Capture the cell that displays the provided text and extract its [x, y] central coordinate. 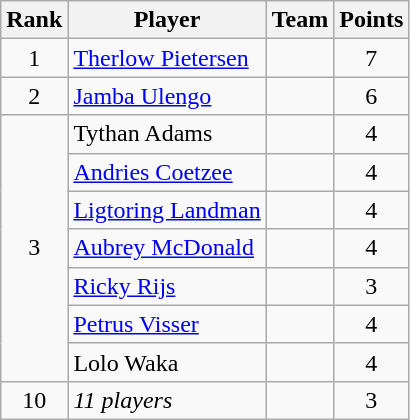
10 [34, 400]
1 [34, 58]
Ligtoring Landman [167, 210]
Jamba Ulengo [167, 96]
Tythan Adams [167, 134]
Points [372, 20]
11 players [167, 400]
Rank [34, 20]
Team [300, 20]
2 [34, 96]
Aubrey McDonald [167, 248]
Ricky Rijs [167, 286]
Petrus Visser [167, 324]
6 [372, 96]
Player [167, 20]
Therlow Pietersen [167, 58]
7 [372, 58]
Lolo Waka [167, 362]
Andries Coetzee [167, 172]
